Identify which cell holds the provided text, then report its [x, y] central coordinate. 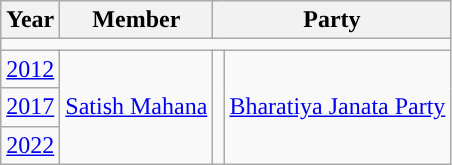
Member [136, 20]
2012 [30, 69]
Party [332, 20]
2017 [30, 107]
Year [30, 20]
Bharatiya Janata Party [338, 107]
2022 [30, 145]
Satish Mahana [136, 107]
